Pinpoint the cell where the given text exists, returning its (X, Y) midpoint coordinate. 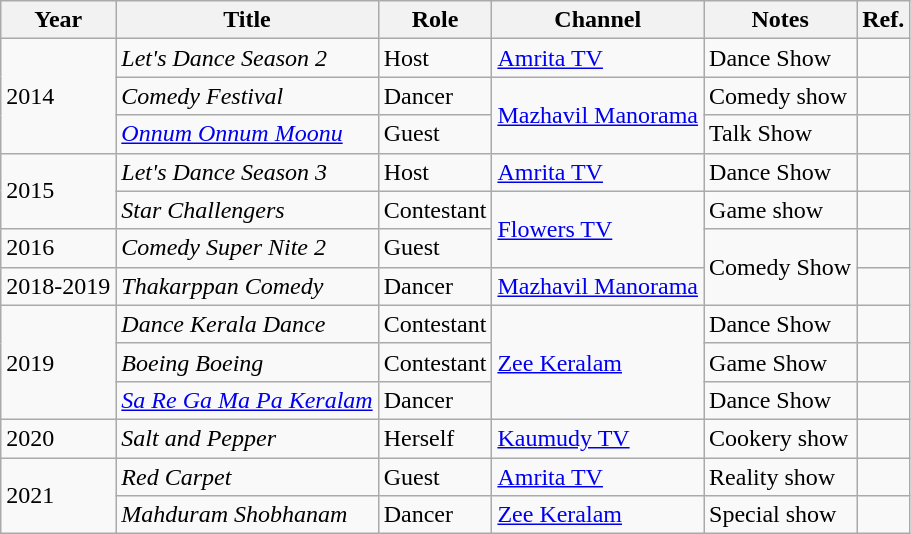
Salt and Pepper (247, 438)
Role (435, 20)
Game Show (780, 362)
Talk Show (780, 134)
Herself (435, 438)
2016 (58, 248)
Mahduram Shobhanam (247, 515)
Comedy Super Nite 2 (247, 248)
2014 (58, 96)
Notes (780, 20)
Year (58, 20)
Special show (780, 515)
Channel (598, 20)
Sa Re Ga Ma Pa Keralam (247, 400)
Comedy show (780, 96)
Red Carpet (247, 477)
Kaumudy TV (598, 438)
Ref. (884, 20)
2015 (58, 191)
Flowers TV (598, 229)
Thakarppan Comedy (247, 286)
Boeing Boeing (247, 362)
Let's Dance Season 2 (247, 58)
2021 (58, 496)
Onnum Onnum Moonu (247, 134)
2018-2019 (58, 286)
2019 (58, 362)
Reality show (780, 477)
Comedy Festival (247, 96)
Game show (780, 210)
Title (247, 20)
Comedy Show (780, 267)
Star Challengers (247, 210)
2020 (58, 438)
Let's Dance Season 3 (247, 172)
Cookery show (780, 438)
Dance Kerala Dance (247, 324)
